Identify which cell holds the provided text, then report its [X, Y] central coordinate. 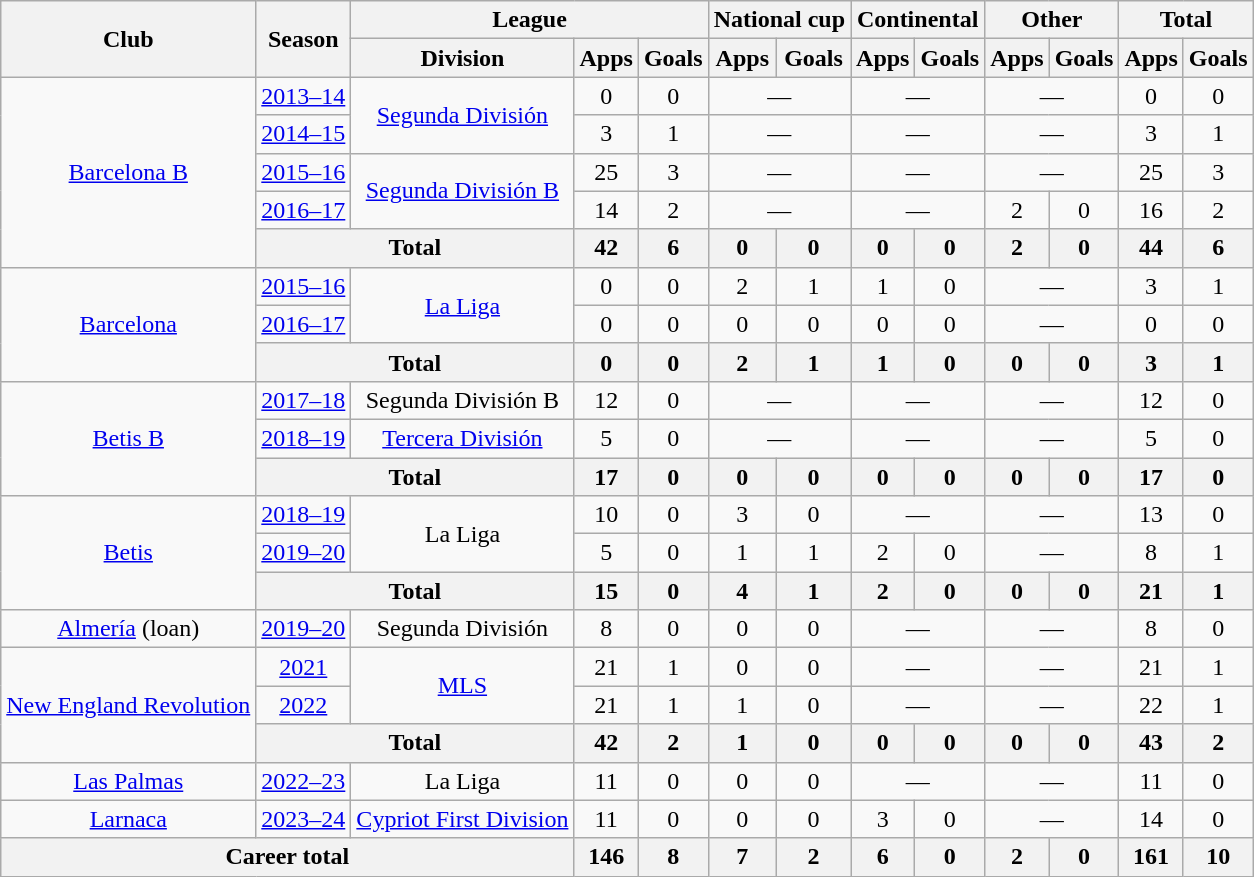
161 [1151, 857]
Other [1052, 20]
Barcelona [128, 324]
2021 [304, 667]
Las Palmas [128, 781]
Almería (loan) [128, 629]
22 [1151, 705]
2022–23 [304, 781]
Larnaca [128, 819]
Season [304, 39]
2022 [304, 705]
Tercera División [462, 438]
Betis B [128, 438]
Division [462, 58]
Betis [128, 553]
Club [128, 39]
4 [742, 591]
16 [1151, 210]
Continental [918, 20]
Barcelona B [128, 172]
146 [606, 857]
New England Revolution [128, 705]
44 [1151, 248]
13 [1151, 515]
MLS [462, 686]
43 [1151, 743]
2023–24 [304, 819]
7 [742, 857]
2017–18 [304, 400]
15 [606, 591]
League [530, 20]
Cypriot First Division [462, 819]
2014–15 [304, 134]
National cup [779, 20]
Career total [288, 857]
2013–14 [304, 96]
